Return [x, y] of the center of cell containing provided text 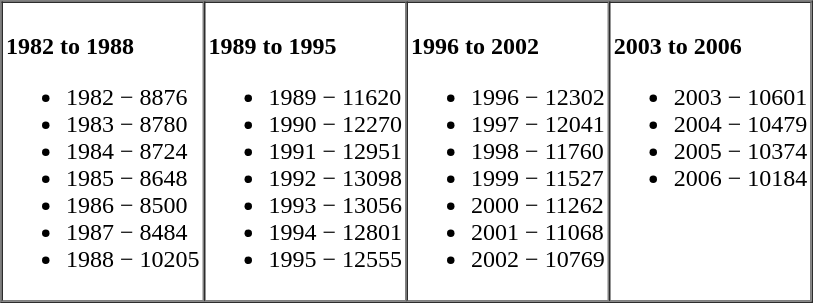
1982 to 19881982 − 88761983 − 87801984 − 87241985 − 86481986 − 85001987 − 84841988 − 10205 [104, 152]
2003 to 20062003 − 106012004 − 104792005 − 103742006 − 10184 [710, 152]
1989 to 19951989 − 116201990 − 122701991 − 129511992 − 130981993 − 130561994 − 128011995 − 12555 [306, 152]
1996 to 20021996 − 123021997 − 120411998 − 117601999 − 115272000 − 112622001 − 110682002 − 10769 [508, 152]
